Identify which cell holds the provided text, then report its (x, y) central coordinate. 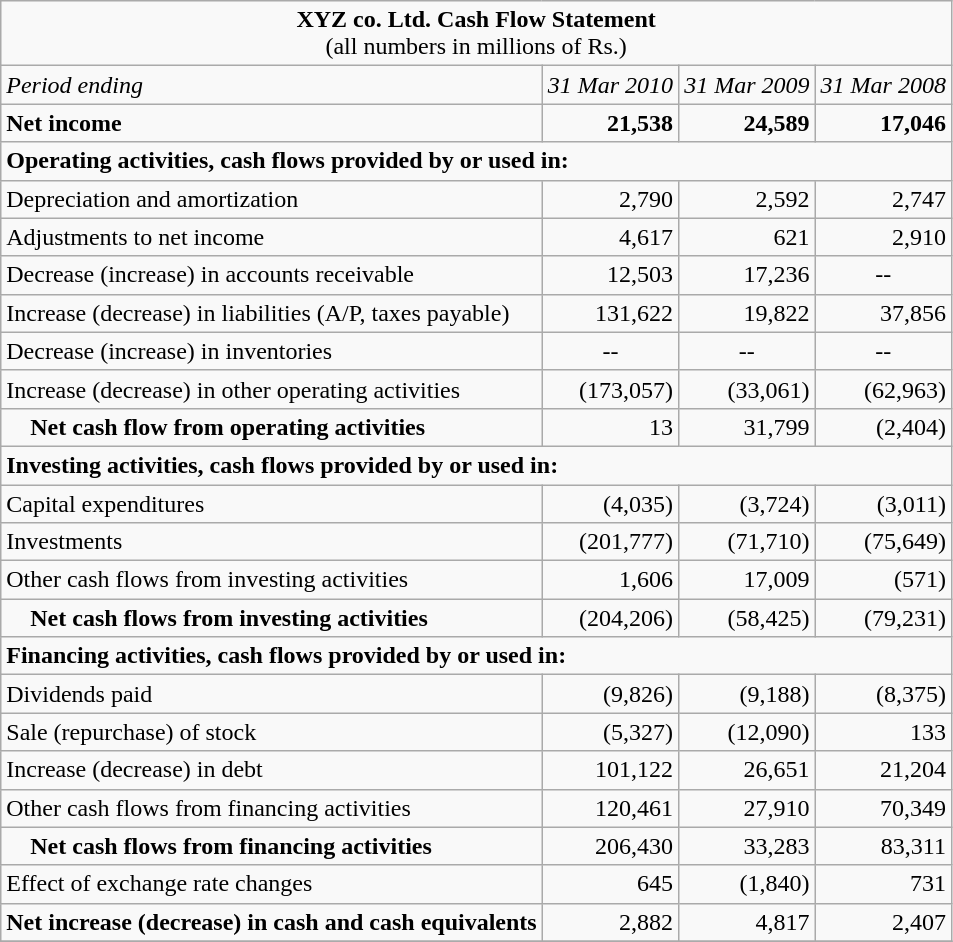
(9,826) (610, 694)
(3,724) (747, 503)
2,747 (883, 199)
Increase (decrease) in liabilities (A/P, taxes payable) (272, 313)
(71,710) (747, 542)
2,882 (610, 922)
Increase (decrease) in debt (272, 770)
1,606 (610, 580)
(4,035) (610, 503)
(8,375) (883, 694)
Other cash flows from investing activities (272, 580)
(58,425) (747, 618)
Decrease (increase) in accounts receivable (272, 275)
27,910 (747, 808)
(2,404) (883, 427)
Dividends paid (272, 694)
Net income (272, 123)
4,617 (610, 237)
33,283 (747, 846)
70,349 (883, 808)
12,503 (610, 275)
120,461 (610, 808)
(1,840) (747, 884)
Sale (repurchase) of stock (272, 732)
31 Mar 2009 (747, 85)
(9,188) (747, 694)
31 Mar 2008 (883, 85)
26,651 (747, 770)
Net increase (decrease) in cash and cash equivalents (272, 922)
133 (883, 732)
21,204 (883, 770)
Decrease (increase) in inventories (272, 351)
(5,327) (610, 732)
17,236 (747, 275)
2,910 (883, 237)
731 (883, 884)
Adjustments to net income (272, 237)
Increase (decrease) in other operating activities (272, 389)
24,589 (747, 123)
2,407 (883, 922)
(201,777) (610, 542)
31 Mar 2010 (610, 85)
2,592 (747, 199)
(75,649) (883, 542)
(204,206) (610, 618)
(62,963) (883, 389)
17,046 (883, 123)
101,122 (610, 770)
17,009 (747, 580)
Depreciation and amortization (272, 199)
Period ending (272, 85)
Other cash flows from financing activities (272, 808)
(79,231) (883, 618)
(12,090) (747, 732)
37,856 (883, 313)
Investments (272, 542)
Investing activities, cash flows provided by or used in: (476, 465)
645 (610, 884)
21,538 (610, 123)
206,430 (610, 846)
(3,011) (883, 503)
131,622 (610, 313)
XYZ co. Ltd. Cash Flow Statement(all numbers in millions of Rs.) (476, 34)
Net cash flows from financing activities (272, 846)
2,790 (610, 199)
Net cash flow from operating activities (272, 427)
621 (747, 237)
13 (610, 427)
4,817 (747, 922)
(173,057) (610, 389)
Effect of exchange rate changes (272, 884)
Net cash flows from investing activities (272, 618)
31,799 (747, 427)
Financing activities, cash flows provided by or used in: (476, 656)
Capital expenditures (272, 503)
(33,061) (747, 389)
Operating activities, cash flows provided by or used in: (476, 161)
83,311 (883, 846)
(571) (883, 580)
19,822 (747, 313)
